Identify which cell holds the provided text, then report its (X, Y) central coordinate. 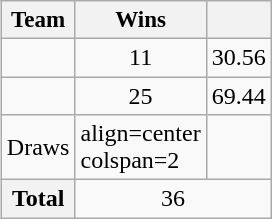
Wins (140, 20)
align=center colspan=2 (140, 148)
Team (38, 20)
Total (38, 199)
30.56 (238, 57)
36 (173, 199)
11 (140, 57)
Draws (38, 148)
69.44 (238, 95)
25 (140, 95)
